Output the (X, Y) coordinate of the center of the cell containing the given text.  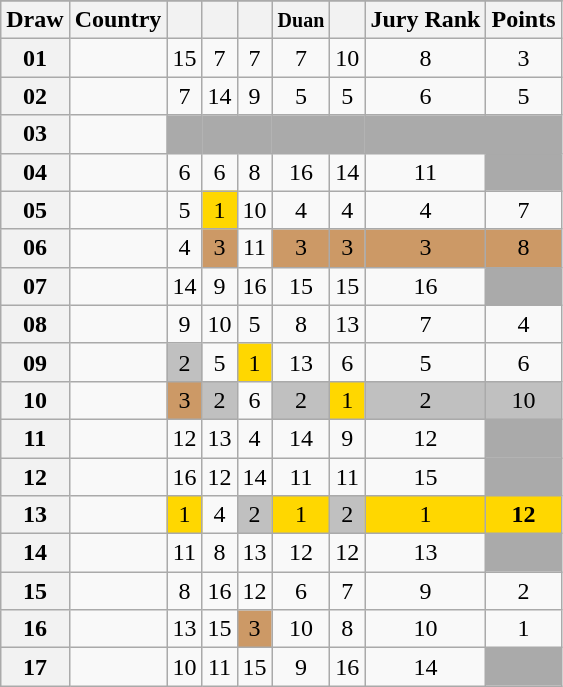
02 (35, 96)
08 (35, 324)
03 (35, 134)
Country (118, 20)
17 (35, 667)
09 (35, 362)
Draw (35, 20)
Points (524, 20)
Jury Rank (426, 20)
Duan (301, 20)
07 (35, 286)
01 (35, 58)
04 (35, 172)
06 (35, 248)
05 (35, 210)
